Return the (X, Y) coordinate for the center point of the cell that contains the specified text.  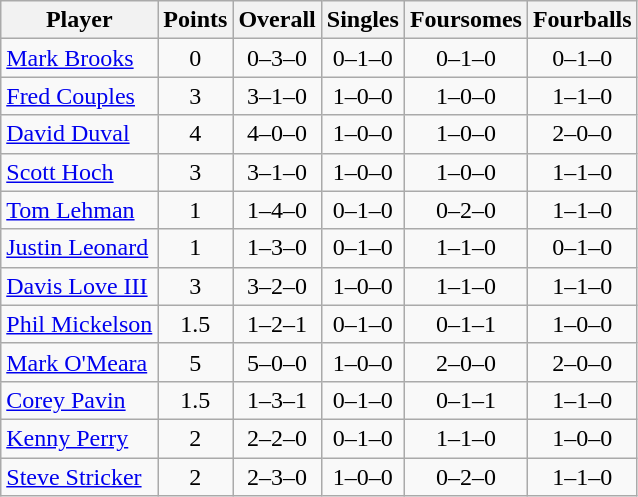
2–3–0 (277, 477)
Mark Brooks (80, 58)
1–2–1 (277, 324)
1–3–0 (277, 248)
0–3–0 (277, 58)
4 (196, 134)
3–2–0 (277, 286)
Tom Lehman (80, 210)
Fourballs (582, 20)
Player (80, 20)
Singles (362, 20)
Fred Couples (80, 96)
Points (196, 20)
David Duval (80, 134)
Steve Stricker (80, 477)
Corey Pavin (80, 400)
Kenny Perry (80, 438)
Justin Leonard (80, 248)
5 (196, 362)
Overall (277, 20)
Davis Love III (80, 286)
1–4–0 (277, 210)
1–3–1 (277, 400)
2–2–0 (277, 438)
5–0–0 (277, 362)
4–0–0 (277, 134)
Mark O'Meara (80, 362)
0 (196, 58)
Phil Mickelson (80, 324)
Foursomes (466, 20)
Scott Hoch (80, 172)
